Find where the given text appears and provide that cell's center as [X, Y] coordinate. 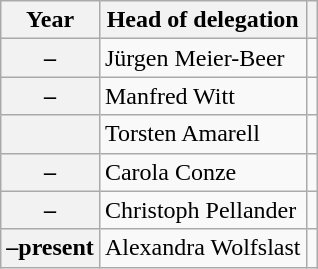
Carola Conze [202, 172]
–present [50, 248]
Torsten Amarell [202, 134]
Alexandra Wolfslast [202, 248]
Manfred Witt [202, 96]
Head of delegation [202, 20]
Year [50, 20]
Christoph Pellander [202, 210]
Jürgen Meier-Beer [202, 58]
